Identify which cell holds the provided text, then report its [X, Y] central coordinate. 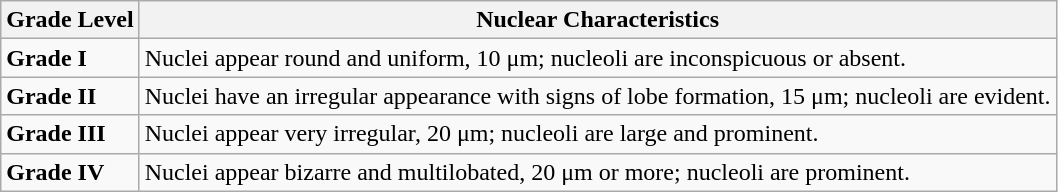
Grade Level [70, 20]
Nuclei appear bizarre and multilobated, 20 μm or more; nucleoli are prominent. [598, 172]
Grade I [70, 58]
Nuclei appear very irregular, 20 μm; nucleoli are large and prominent. [598, 134]
Nuclei appear round and uniform, 10 μm; nucleoli are inconspicuous or absent. [598, 58]
Grade III [70, 134]
Grade II [70, 96]
Grade IV [70, 172]
Nuclei have an irregular appearance with signs of lobe formation, 15 μm; nucleoli are evident. [598, 96]
Nuclear Characteristics [598, 20]
